Scan for the cell matching the given text and deliver its (x, y) coordinate at center. 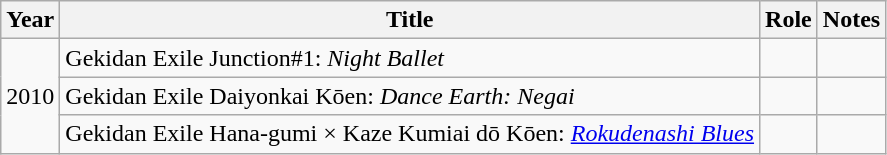
Gekidan Exile Hana-gumi × Kaze Kumiai dō Kōen: Rokudenashi Blues (410, 134)
Year (30, 20)
Title (410, 20)
Notes (851, 20)
Gekidan Exile Daiyonkai Kōen: Dance Earth: Negai (410, 96)
Gekidan Exile Junction#1: Night Ballet (410, 58)
Role (789, 20)
2010 (30, 96)
